Find where the given text appears and provide that cell's center as [X, Y] coordinate. 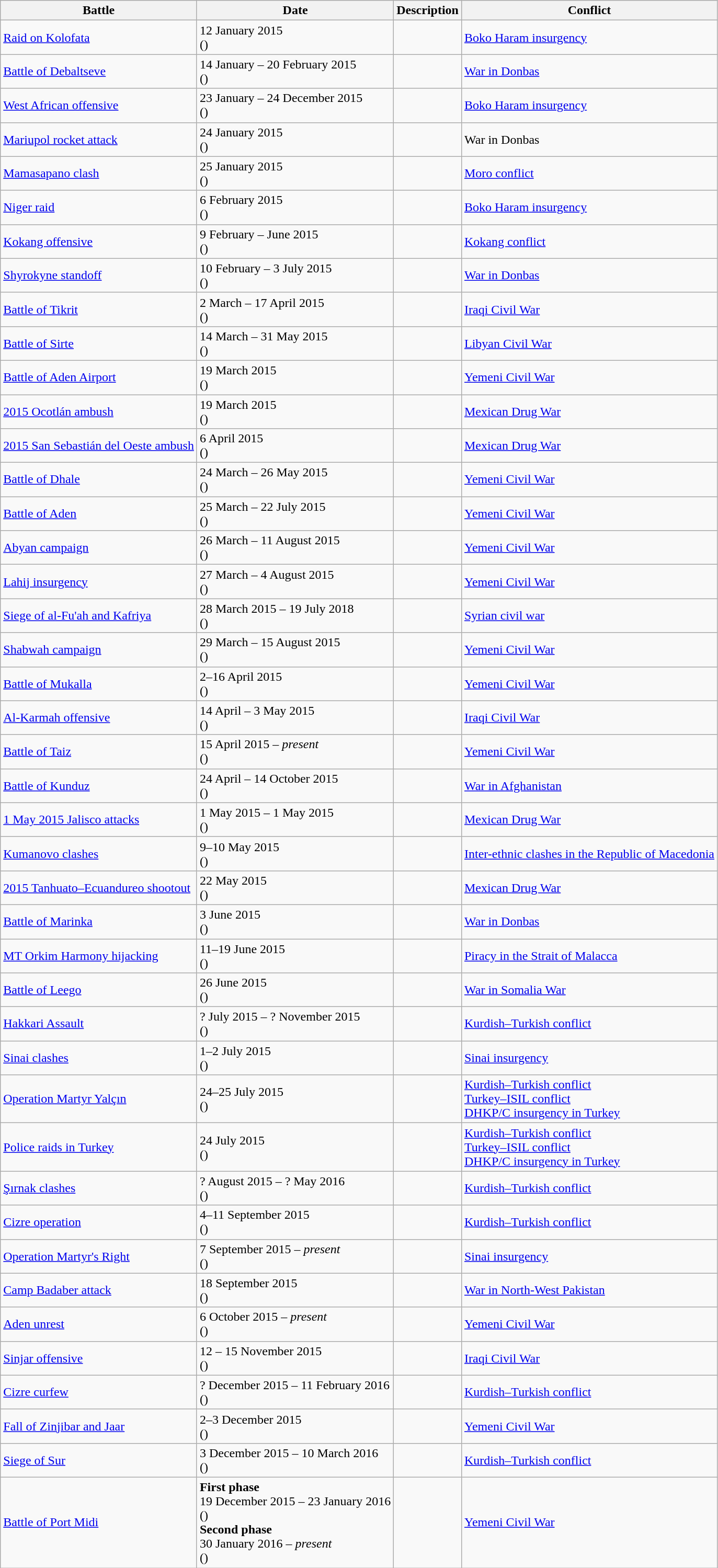
Operation Martyr Yalçın [99, 1099]
2–16 April 2015() [295, 684]
Battle of Debaltseve [99, 71]
Syrian civil war [589, 616]
Hakkari Assault [99, 1024]
Battle of Mukalla [99, 684]
Siege of al-Fu'ah and Kafriya [99, 616]
Sinai clashes [99, 1058]
10 February – 3 July 2015() [295, 275]
9 February – June 2015() [295, 242]
Mamasapano clash [99, 174]
Date [295, 10]
Cizre operation [99, 1222]
2 March – 17 April 2015() [295, 310]
Battle [99, 10]
4–11 September 2015() [295, 1222]
24 March – 26 May 2015() [295, 480]
6 October 2015 – present() [295, 1324]
MT Orkim Harmony hijacking [99, 956]
War in Somalia War [589, 990]
Moro conflict [589, 174]
Raid on Kolofata [99, 38]
? August 2015 – ? May 2016() [295, 1188]
Battle of Taiz [99, 752]
Aden unrest [99, 1324]
Battle of Sirte [99, 343]
1–2 July 2015() [295, 1058]
14 April – 3 May 2015() [295, 717]
Shyrokyne standoff [99, 275]
7 September 2015 – present() [295, 1256]
25 January 2015() [295, 174]
14 January – 20 February 2015() [295, 71]
West African offensive [99, 106]
War in North-West Pakistan [589, 1290]
Battle of Marinka [99, 921]
24 January 2015() [295, 139]
Inter-ethnic clashes in the Republic of Macedonia [589, 853]
Kumanovo clashes [99, 853]
Piracy in the Strait of Malacca [589, 956]
Battle of Dhale [99, 480]
24 July 2015() [295, 1147]
23 January – 24 December 2015() [295, 106]
Battle of Tikrit [99, 310]
First phase19 December 2015 – 23 January 2016() Second phase30 January 2016 – present() [295, 1523]
12 – 15 November 2015() [295, 1358]
3 June 2015() [295, 921]
Siege of Sur [99, 1460]
Kokang offensive [99, 242]
15 April 2015 – present() [295, 752]
25 March – 22 July 2015() [295, 513]
6 February 2015() [295, 207]
2015 San Sebastián del Oeste ambush [99, 445]
2015 Tanhuato–Ecuandureo shootout [99, 888]
26 June 2015() [295, 990]
Description [428, 10]
1 May 2015 Jalisco attacks [99, 820]
27 March – 4 August 2015() [295, 581]
Battle of Kunduz [99, 785]
Conflict [589, 10]
Cizre curfew [99, 1392]
24 April – 14 October 2015() [295, 785]
Police raids in Turkey [99, 1147]
9–10 May 2015() [295, 853]
Kokang conflict [589, 242]
Battle of Aden Airport [99, 377]
Battle of Aden [99, 513]
29 March – 15 August 2015() [295, 649]
War in Afghanistan [589, 785]
? December 2015 – 11 February 2016() [295, 1392]
12 January 2015() [295, 38]
3 December 2015 – 10 March 2016() [295, 1460]
1 May 2015 – 1 May 2015() [295, 820]
Şırnak clashes [99, 1188]
Libyan Civil War [589, 343]
24–25 July 2015() [295, 1099]
Fall of Zinjibar and Jaar [99, 1426]
Mariupol rocket attack [99, 139]
Al-Karmah offensive [99, 717]
18 September 2015() [295, 1290]
Niger raid [99, 207]
Abyan campaign [99, 548]
2–3 December 2015() [295, 1426]
22 May 2015() [295, 888]
Sinjar offensive [99, 1358]
Camp Badaber attack [99, 1290]
Lahij insurgency [99, 581]
2015 Ocotlán ambush [99, 411]
Battle of Leego [99, 990]
Operation Martyr's Right [99, 1256]
11–19 June 2015() [295, 956]
28 March 2015 – 19 July 2018() [295, 616]
? July 2015 – ? November 2015 () [295, 1024]
6 April 2015() [295, 445]
26 March – 11 August 2015() [295, 548]
Shabwah campaign [99, 649]
14 March – 31 May 2015() [295, 343]
Battle of Port Midi [99, 1523]
